Return [X, Y] of the center of cell containing provided text 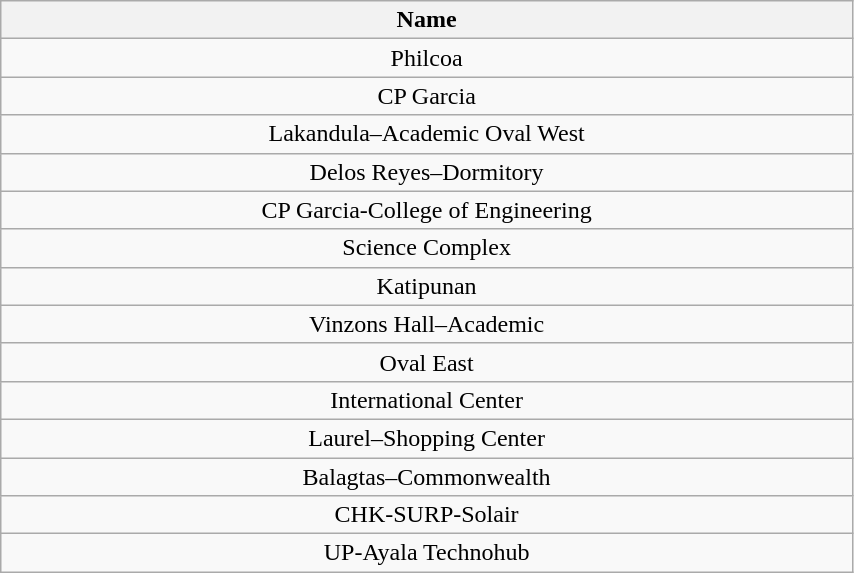
Balagtas–Commonwealth [427, 477]
Oval East [427, 362]
Name [427, 20]
CP Garcia-College of Engineering [427, 210]
Delos Reyes–Dormitory [427, 172]
CHK-SURP-Solair [427, 515]
Laurel–Shopping Center [427, 438]
CP Garcia [427, 96]
Philcoa [427, 58]
Katipunan [427, 286]
UP-Ayala Technohub [427, 553]
Lakandula–Academic Oval West [427, 134]
Vinzons Hall–Academic [427, 324]
Science Complex [427, 248]
International Center [427, 400]
